Provide the [X, Y] coordinate of the cell's center where the given text is located.  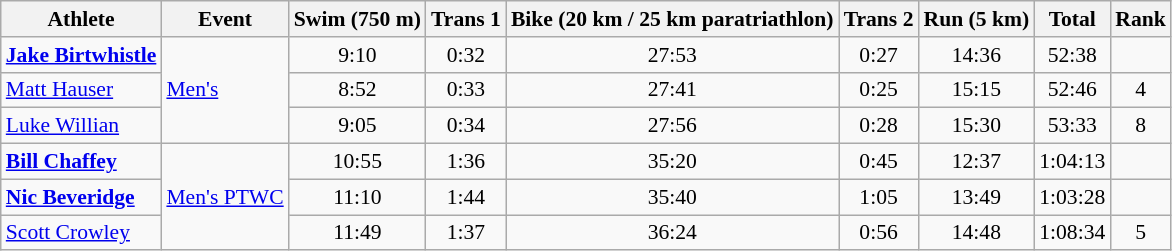
1:37 [466, 233]
Trans 2 [879, 19]
Jake Birtwhistle [82, 55]
0:34 [466, 126]
1:36 [466, 162]
4 [1140, 90]
Men's PTWC [224, 198]
52:38 [1072, 55]
35:40 [672, 197]
Trans 1 [466, 19]
1:03:28 [1072, 197]
0:25 [879, 90]
8:52 [358, 90]
Event [224, 19]
5 [1140, 233]
Run (5 km) [977, 19]
15:15 [977, 90]
14:48 [977, 233]
Rank [1140, 19]
27:53 [672, 55]
0:33 [466, 90]
Bike (20 km / 25 km paratriathlon) [672, 19]
Bill Chaffey [82, 162]
35:20 [672, 162]
1:44 [466, 197]
9:10 [358, 55]
Swim (750 m) [358, 19]
1:05 [879, 197]
27:56 [672, 126]
9:05 [358, 126]
36:24 [672, 233]
Athlete [82, 19]
8 [1140, 126]
1:08:34 [1072, 233]
12:37 [977, 162]
0:32 [466, 55]
0:28 [879, 126]
0:56 [879, 233]
15:30 [977, 126]
10:55 [358, 162]
11:10 [358, 197]
13:49 [977, 197]
52:46 [1072, 90]
11:49 [358, 233]
Luke Willian [82, 126]
Matt Hauser [82, 90]
0:27 [879, 55]
27:41 [672, 90]
Nic Beveridge [82, 197]
53:33 [1072, 126]
Men's [224, 90]
1:04:13 [1072, 162]
0:45 [879, 162]
14:36 [977, 55]
Total [1072, 19]
Scott Crowley [82, 233]
